Provide the [X, Y] coordinate of the cell's center where the given text is located.  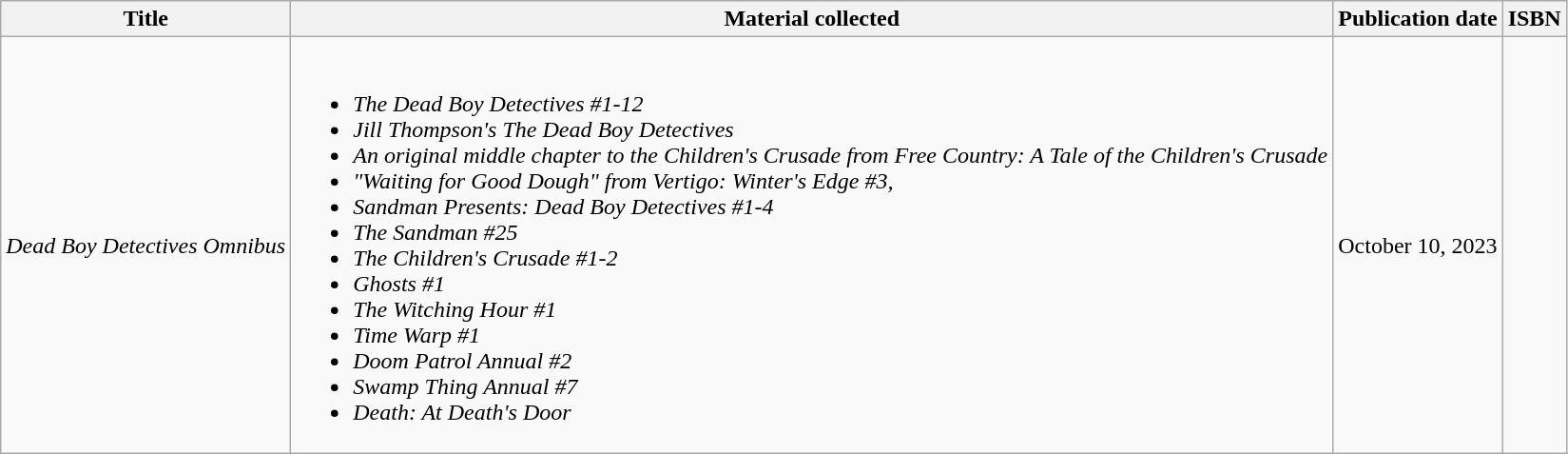
Material collected [812, 19]
Title [146, 19]
Publication date [1418, 19]
ISBN [1535, 19]
October 10, 2023 [1418, 246]
Dead Boy Detectives Omnibus [146, 246]
